Scan for the cell matching the given text and deliver its (x, y) coordinate at center. 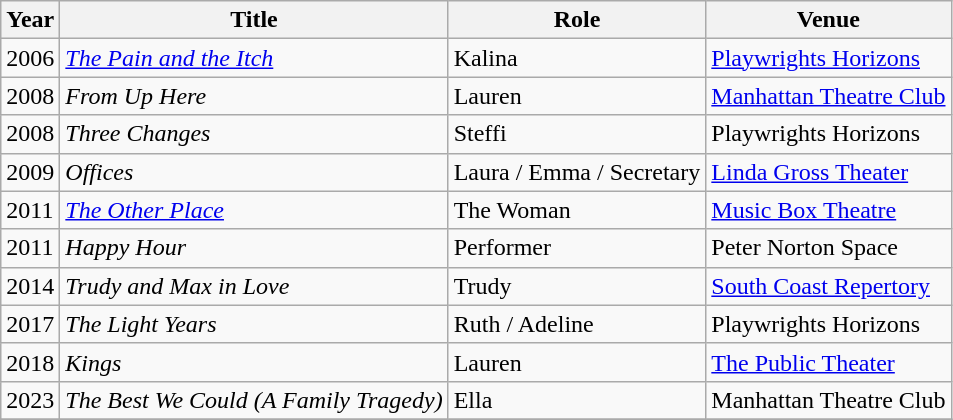
Venue (828, 20)
Happy Hour (254, 248)
The Best We Could (A Family Tragedy) (254, 400)
Ella (577, 400)
Performer (577, 248)
Role (577, 20)
Offices (254, 172)
The Woman (577, 210)
Steffi (577, 134)
Kalina (577, 58)
The Public Theater (828, 362)
Peter Norton Space (828, 248)
South Coast Repertory (828, 286)
2009 (30, 172)
Linda Gross Theater (828, 172)
2006 (30, 58)
The Pain and the Itch (254, 58)
From Up Here (254, 96)
2014 (30, 286)
Trudy and Max in Love (254, 286)
Laura / Emma / Secretary (577, 172)
2023 (30, 400)
2017 (30, 324)
The Light Years (254, 324)
Title (254, 20)
The Other Place (254, 210)
Music Box Theatre (828, 210)
Three Changes (254, 134)
Ruth / Adeline (577, 324)
2018 (30, 362)
Trudy (577, 286)
Year (30, 20)
Kings (254, 362)
